Scan for the cell matching the given text and deliver its (x, y) coordinate at center. 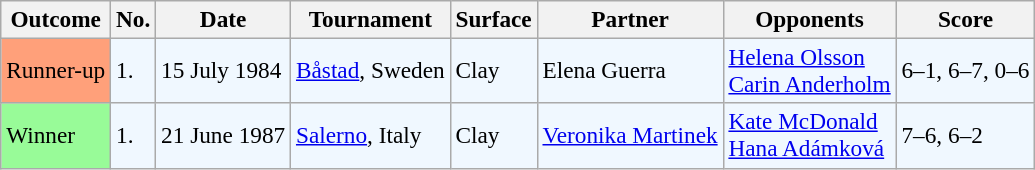
Runner-up (56, 70)
Score (966, 19)
Båstad, Sweden (370, 70)
Helena Olsson Carin Anderholm (810, 70)
Opponents (810, 19)
Date (224, 19)
Outcome (56, 19)
Veronika Martinek (630, 136)
Elena Guerra (630, 70)
Tournament (370, 19)
6–1, 6–7, 0–6 (966, 70)
Winner (56, 136)
Surface (494, 19)
Partner (630, 19)
15 July 1984 (224, 70)
21 June 1987 (224, 136)
No. (134, 19)
Salerno, Italy (370, 136)
Kate McDonald Hana Adámková (810, 136)
7–6, 6–2 (966, 136)
